From the cell containing the given text, extract its center point as [x, y] coordinate. 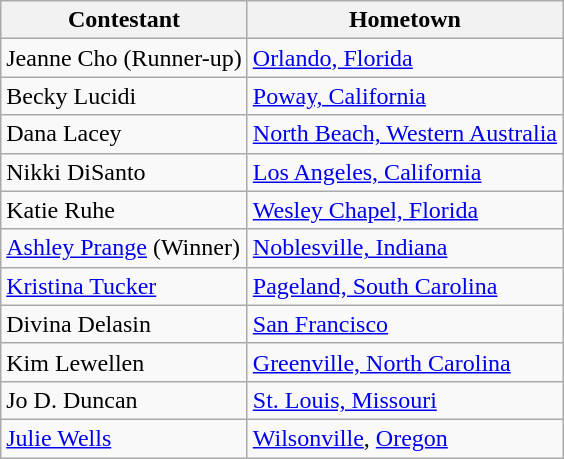
Jo D. Duncan [124, 400]
Nikki DiSanto [124, 172]
San Francisco [404, 324]
Kristina Tucker [124, 286]
Hometown [404, 20]
Orlando, Florida [404, 58]
Greenville, North Carolina [404, 362]
Divina Delasin [124, 324]
Los Angeles, California [404, 172]
Julie Wells [124, 438]
Katie Ruhe [124, 210]
Noblesville, Indiana [404, 248]
Pageland, South Carolina [404, 286]
North Beach, Western Australia [404, 134]
Contestant [124, 20]
Kim Lewellen [124, 362]
Wesley Chapel, Florida [404, 210]
Wilsonville, Oregon [404, 438]
Jeanne Cho (Runner-up) [124, 58]
Poway, California [404, 96]
St. Louis, Missouri [404, 400]
Becky Lucidi [124, 96]
Dana Lacey [124, 134]
Ashley Prange (Winner) [124, 248]
